Return (X, Y) of the center of cell containing provided text 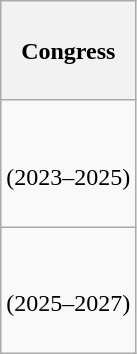
(2025–2027) (68, 290)
(2023–2025) (68, 163)
Congress (68, 50)
